Return the [x, y] coordinate for the center point of the cell that contains the specified text.  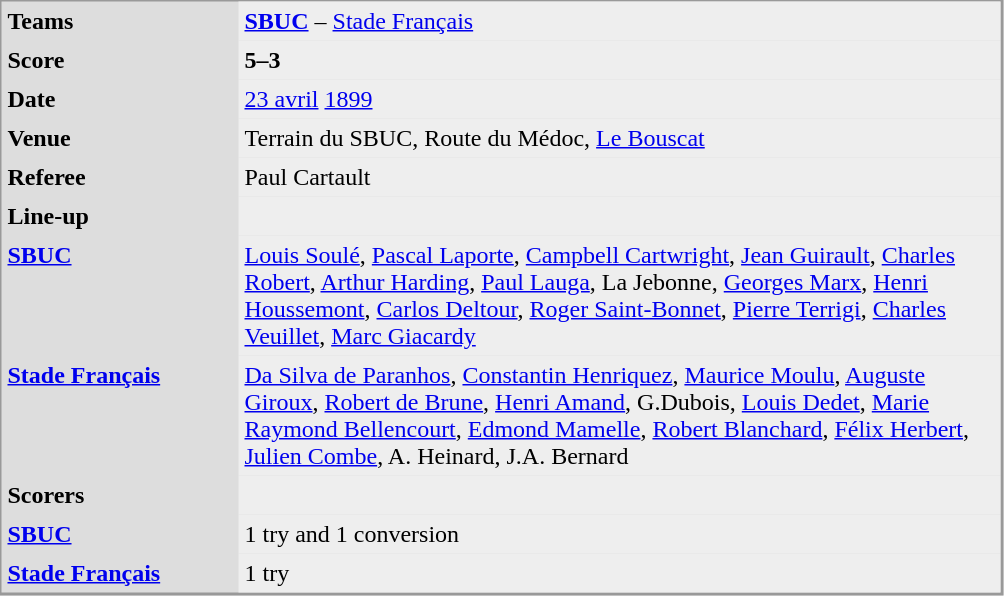
Paul Cartault [619, 178]
SBUC – Stade Français [619, 22]
Scorers [120, 496]
1 try [619, 574]
Referee [120, 178]
Score [120, 60]
23 avril 1899 [619, 100]
Terrain du SBUC, Route du Médoc, Le Bouscat [619, 138]
Venue [120, 138]
Line-up [120, 216]
1 try and 1 conversion [619, 534]
Teams [120, 22]
Date [120, 100]
5–3 [619, 60]
